Capture the cell that displays the provided text and extract its (x, y) central coordinate. 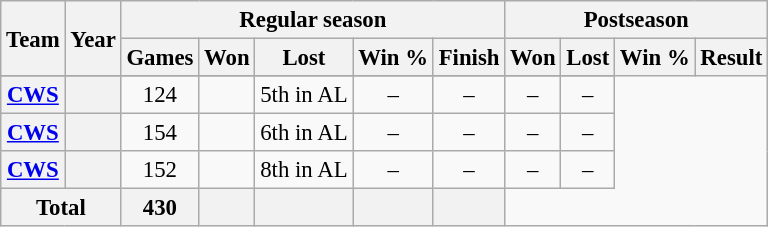
8th in AL (304, 170)
Finish (468, 58)
5th in AL (304, 95)
Postseason (636, 20)
152 (160, 170)
430 (160, 208)
154 (160, 133)
124 (160, 95)
Games (160, 58)
Year (93, 38)
Regular season (313, 20)
Total (61, 208)
Result (732, 58)
Team (33, 38)
6th in AL (304, 133)
